Capture the cell that displays the provided text and extract its [x, y] central coordinate. 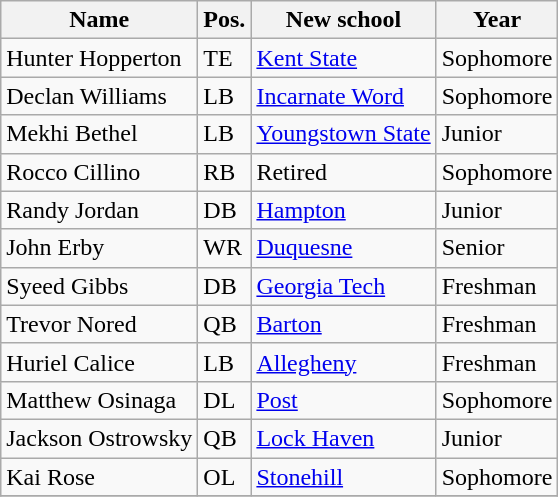
Declan Williams [100, 96]
Lock Haven [344, 438]
Kai Rose [100, 477]
Mekhi Bethel [100, 134]
Jackson Ostrowsky [100, 438]
Incarnate Word [344, 96]
Randy Jordan [100, 210]
Trevor Nored [100, 324]
Kent State [344, 58]
WR [224, 248]
Year [497, 20]
RB [224, 172]
Rocco Cillino [100, 172]
Huriel Calice [100, 362]
Pos. [224, 20]
Duquesne [344, 248]
Barton [344, 324]
Retired [344, 172]
Syeed Gibbs [100, 286]
Matthew Osinaga [100, 400]
DL [224, 400]
TE [224, 58]
Name [100, 20]
Georgia Tech [344, 286]
John Erby [100, 248]
Hampton [344, 210]
New school [344, 20]
Senior [497, 248]
Post [344, 400]
OL [224, 477]
Hunter Hopperton [100, 58]
Youngstown State [344, 134]
Stonehill [344, 477]
Allegheny [344, 362]
